Capture the cell that displays the provided text and extract its (x, y) central coordinate. 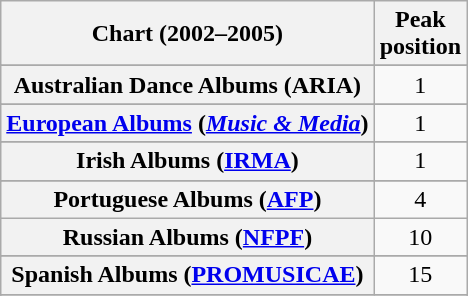
10 (420, 237)
15 (420, 275)
4 (420, 199)
Russian Albums (NFPF) (188, 237)
Australian Dance Albums (ARIA) (188, 85)
Spanish Albums (PROMUSICAE) (188, 275)
Irish Albums (IRMA) (188, 161)
Peakposition (420, 34)
Portuguese Albums (AFP) (188, 199)
Chart (2002–2005) (188, 34)
European Albums (Music & Media) (188, 123)
